Locate the cell with the specified text and output its [X, Y] center coordinate. 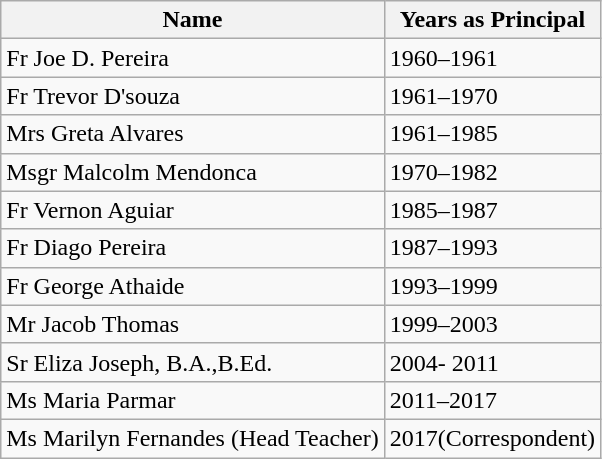
2017(Correspondent) [492, 438]
Name [192, 20]
1993–1999 [492, 286]
2004- 2011 [492, 362]
Ms Marilyn Fernandes (Head Teacher) [192, 438]
Fr Vernon Aguiar [192, 210]
Mr Jacob Thomas [192, 324]
Mrs Greta Alvares [192, 134]
1970–1982 [492, 172]
Fr George Athaide [192, 286]
Sr Eliza Joseph, B.A.,B.Ed. [192, 362]
1961–1970 [492, 96]
1985–1987 [492, 210]
Fr Trevor D'souza [192, 96]
1987–1993 [492, 248]
1999–2003 [492, 324]
Fr Diago Pereira [192, 248]
Fr Joe D. Pereira [192, 58]
Msgr Malcolm Mendonca [192, 172]
1960–1961 [492, 58]
Ms Maria Parmar [192, 400]
2011–2017 [492, 400]
1961–1985 [492, 134]
Years as Principal [492, 20]
